From the cell containing the given text, extract its center point as (X, Y) coordinate. 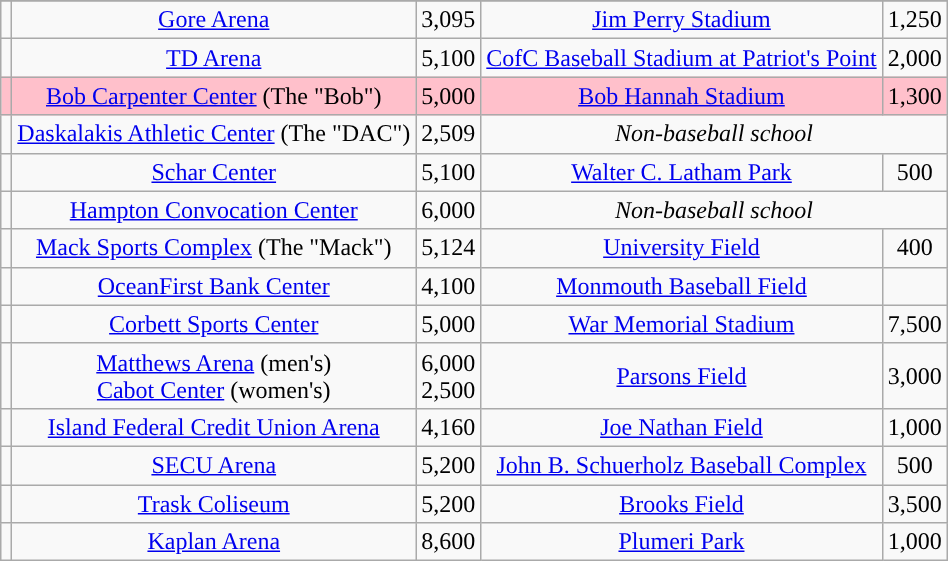
8,600 (448, 542)
6,000 (448, 210)
Schar Center (214, 172)
Gore Arena (214, 20)
6,0002,500 (448, 376)
3,500 (914, 503)
John B. Schuerholz Baseball Complex (682, 465)
University Field (682, 248)
1,300 (914, 96)
Hampton Convocation Center (214, 210)
Walter C. Latham Park (682, 172)
Kaplan Arena (214, 542)
2,000 (914, 58)
3,095 (448, 20)
Parsons Field (682, 376)
Island Federal Credit Union Arena (214, 427)
Bob Carpenter Center (The "Bob") (214, 96)
2,509 (448, 134)
Monmouth Baseball Field (682, 286)
OceanFirst Bank Center (214, 286)
400 (914, 248)
Daskalakis Athletic Center (The "DAC") (214, 134)
3,000 (914, 376)
SECU Arena (214, 465)
Trask Coliseum (214, 503)
Brooks Field (682, 503)
War Memorial Stadium (682, 324)
Mack Sports Complex (The "Mack") (214, 248)
Bob Hannah Stadium (682, 96)
7,500 (914, 324)
Matthews Arena (men's)Cabot Center (women's) (214, 376)
4,160 (448, 427)
Jim Perry Stadium (682, 20)
Plumeri Park (682, 542)
5,124 (448, 248)
Corbett Sports Center (214, 324)
TD Arena (214, 58)
CofC Baseball Stadium at Patriot's Point (682, 58)
4,100 (448, 286)
1,250 (914, 20)
Joe Nathan Field (682, 427)
